For the text-containing cell, return its midpoint in (X, Y) coordinate format. 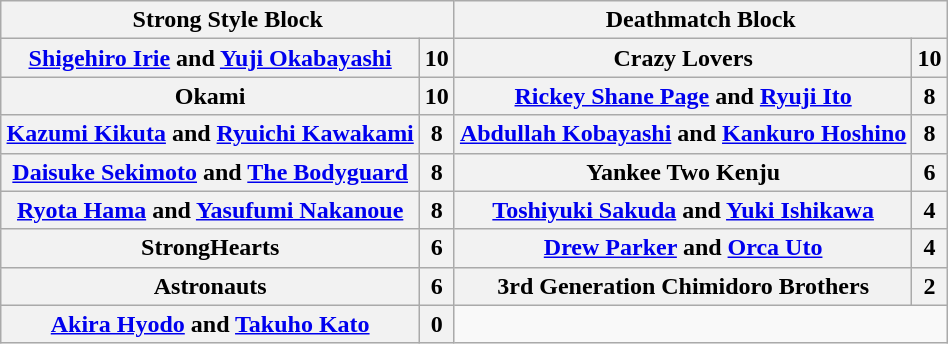
2 (930, 286)
0 (436, 324)
Toshiyuki Sakuda and Yuki Ishikawa (683, 210)
Okami (210, 96)
Crazy Lovers (683, 58)
Rickey Shane Page and Ryuji Ito (683, 96)
Drew Parker and Orca Uto (683, 248)
Akira Hyodo and Takuho Kato (210, 324)
Shigehiro Irie and Yuji Okabayashi (210, 58)
StrongHearts (210, 248)
Deathmatch Block (700, 20)
Daisuke Sekimoto and The Bodyguard (210, 172)
Abdullah Kobayashi and Kankuro Hoshino (683, 134)
Strong Style Block (228, 20)
3rd Generation Chimidoro Brothers (683, 286)
Ryota Hama and Yasufumi Nakanoue (210, 210)
Kazumi Kikuta and Ryuichi Kawakami (210, 134)
Yankee Two Kenju (683, 172)
Astronauts (210, 286)
